From the cell containing the given text, extract its center point as [x, y] coordinate. 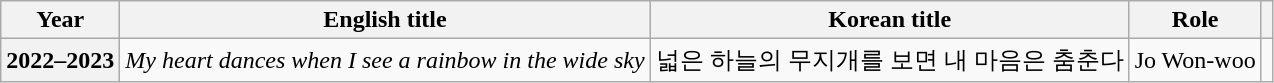
Role [1195, 20]
Year [60, 20]
English title [385, 20]
Jo Won-woo [1195, 60]
My heart dances when I see a rainbow in the wide sky [385, 60]
2022–2023 [60, 60]
Korean title [890, 20]
넓은 하늘의 무지개를 보면 내 마음은 춤춘다 [890, 60]
